Return (X, Y) of the center of cell containing provided text 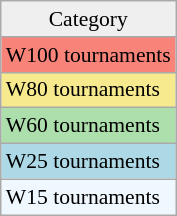
W25 tournaments (88, 162)
W100 tournaments (88, 55)
W80 tournaments (88, 90)
W60 tournaments (88, 126)
Category (88, 19)
W15 tournaments (88, 197)
